Search for the cell housing the specified text and yield its (X, Y) center coordinate. 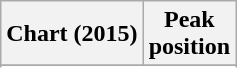
Chart (2015) (72, 34)
Peakposition (189, 34)
